Pinpoint the cell where the given text exists, returning its (X, Y) midpoint coordinate. 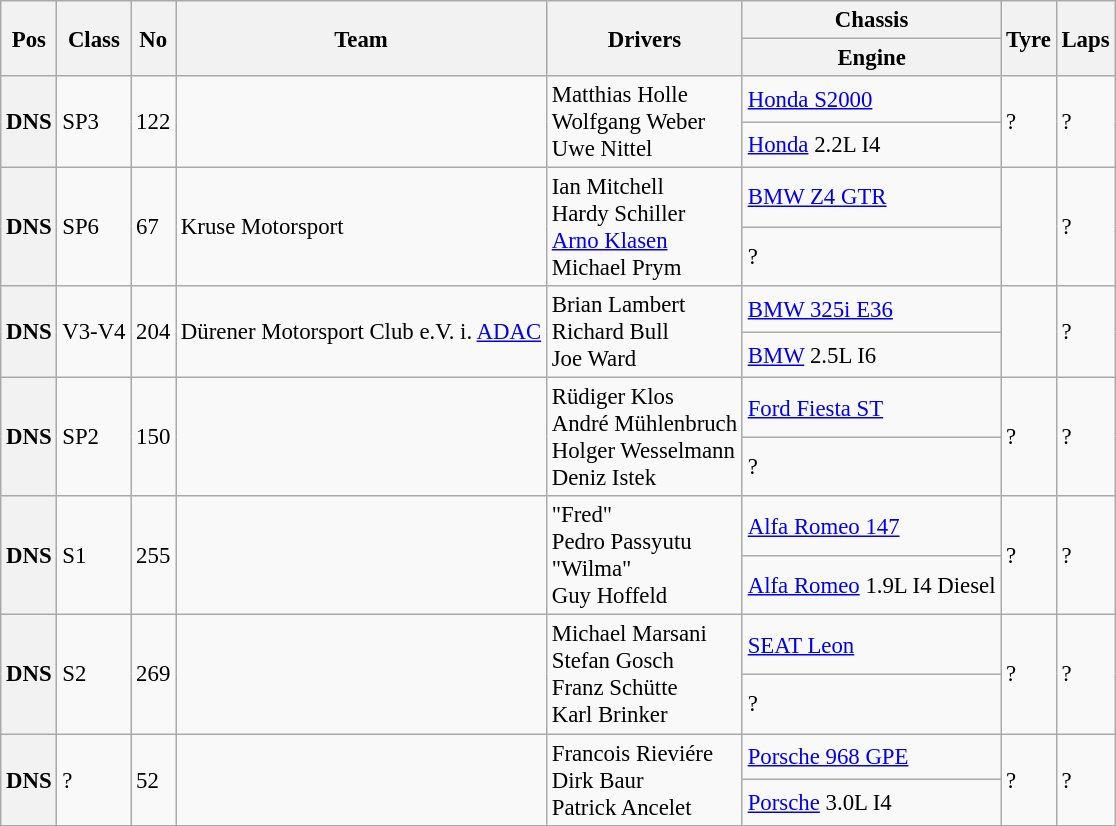
BMW 325i E36 (871, 309)
BMW Z4 GTR (871, 198)
67 (154, 228)
SP3 (94, 122)
Chassis (871, 20)
Michael Marsani Stefan Gosch Franz Schütte Karl Brinker (644, 674)
V3-V4 (94, 332)
Kruse Motorsport (362, 228)
Francois Rieviére Dirk Baur Patrick Ancelet (644, 780)
Alfa Romeo 1.9L I4 Diesel (871, 586)
255 (154, 556)
Matthias Holle Wolfgang Weber Uwe Nittel (644, 122)
204 (154, 332)
S1 (94, 556)
Engine (871, 58)
Dürener Motorsport Club e.V. i. ADAC (362, 332)
"Fred" Pedro Passyutu "Wilma" Guy Hoffeld (644, 556)
SP6 (94, 228)
Alfa Romeo 147 (871, 526)
BMW 2.5L I6 (871, 355)
Honda S2000 (871, 99)
150 (154, 438)
Pos (29, 38)
SEAT Leon (871, 644)
SP2 (94, 438)
S2 (94, 674)
Drivers (644, 38)
Ford Fiesta ST (871, 408)
Porsche 3.0L I4 (871, 802)
Team (362, 38)
Porsche 968 GPE (871, 757)
Tyre (1028, 38)
122 (154, 122)
52 (154, 780)
Rüdiger Klos André Mühlenbruch Holger Wesselmann Deniz Istek (644, 438)
Ian Mitchell Hardy Schiller Arno Klasen Michael Prym (644, 228)
Class (94, 38)
Brian Lambert Richard Bull Joe Ward (644, 332)
269 (154, 674)
Laps (1086, 38)
Honda 2.2L I4 (871, 145)
No (154, 38)
